Return [X, Y] of the center of cell containing provided text 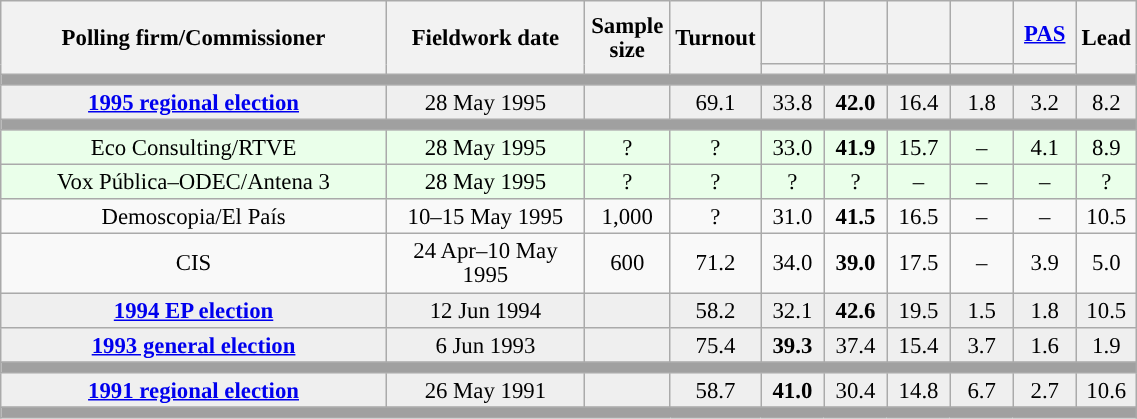
42.6 [856, 310]
3.2 [1044, 102]
32.1 [792, 310]
6.7 [982, 390]
16.4 [918, 102]
1,000 [627, 218]
75.4 [716, 344]
41.9 [856, 148]
34.0 [792, 264]
8.9 [1106, 148]
600 [627, 264]
1995 regional election [194, 102]
3.7 [982, 344]
2.7 [1044, 390]
12 Jun 1994 [485, 310]
Turnout [716, 38]
Sample size [627, 38]
71.2 [716, 264]
PAS [1044, 32]
14.8 [918, 390]
15.4 [918, 344]
Polling firm/Commissioner [194, 38]
39.0 [856, 264]
39.3 [792, 344]
1991 regional election [194, 390]
CIS [194, 264]
8.2 [1106, 102]
Demoscopia/El País [194, 218]
15.7 [918, 148]
41.0 [792, 390]
33.0 [792, 148]
1.5 [982, 310]
58.7 [716, 390]
4.1 [1044, 148]
5.0 [1106, 264]
31.0 [792, 218]
1993 general election [194, 344]
41.5 [856, 218]
1.9 [1106, 344]
37.4 [856, 344]
1.6 [1044, 344]
30.4 [856, 390]
Lead [1106, 38]
Eco Consulting/RTVE [194, 148]
19.5 [918, 310]
26 May 1991 [485, 390]
69.1 [716, 102]
Fieldwork date [485, 38]
3.9 [1044, 264]
6 Jun 1993 [485, 344]
58.2 [716, 310]
33.8 [792, 102]
10–15 May 1995 [485, 218]
16.5 [918, 218]
Vox Pública–ODEC/Antena 3 [194, 182]
24 Apr–10 May 1995 [485, 264]
1994 EP election [194, 310]
10.6 [1106, 390]
42.0 [856, 102]
17.5 [918, 264]
